Determine the [x, y] coordinate at the center of the cell enclosing the given text.  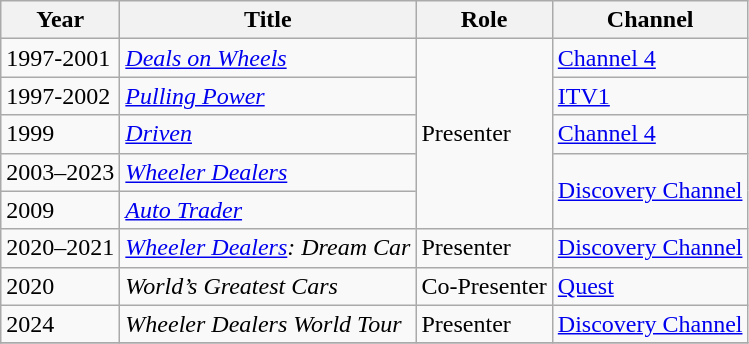
Driven [268, 134]
Wheeler Dealers [268, 172]
Deals on Wheels [268, 58]
2024 [60, 324]
2009 [60, 210]
Pulling Power [268, 96]
Title [268, 20]
Quest [650, 286]
Wheeler Dealers World Tour [268, 324]
1999 [60, 134]
World’s Greatest Cars [268, 286]
1997-2001 [60, 58]
2003–2023 [60, 172]
Co-Presenter [484, 286]
Channel [650, 20]
Year [60, 20]
Role [484, 20]
ITV1 [650, 96]
2020–2021 [60, 248]
Wheeler Dealers: Dream Car [268, 248]
1997-2002 [60, 96]
2020 [60, 286]
Auto Trader [268, 210]
